Identify which cell holds the provided text, then report its [x, y] central coordinate. 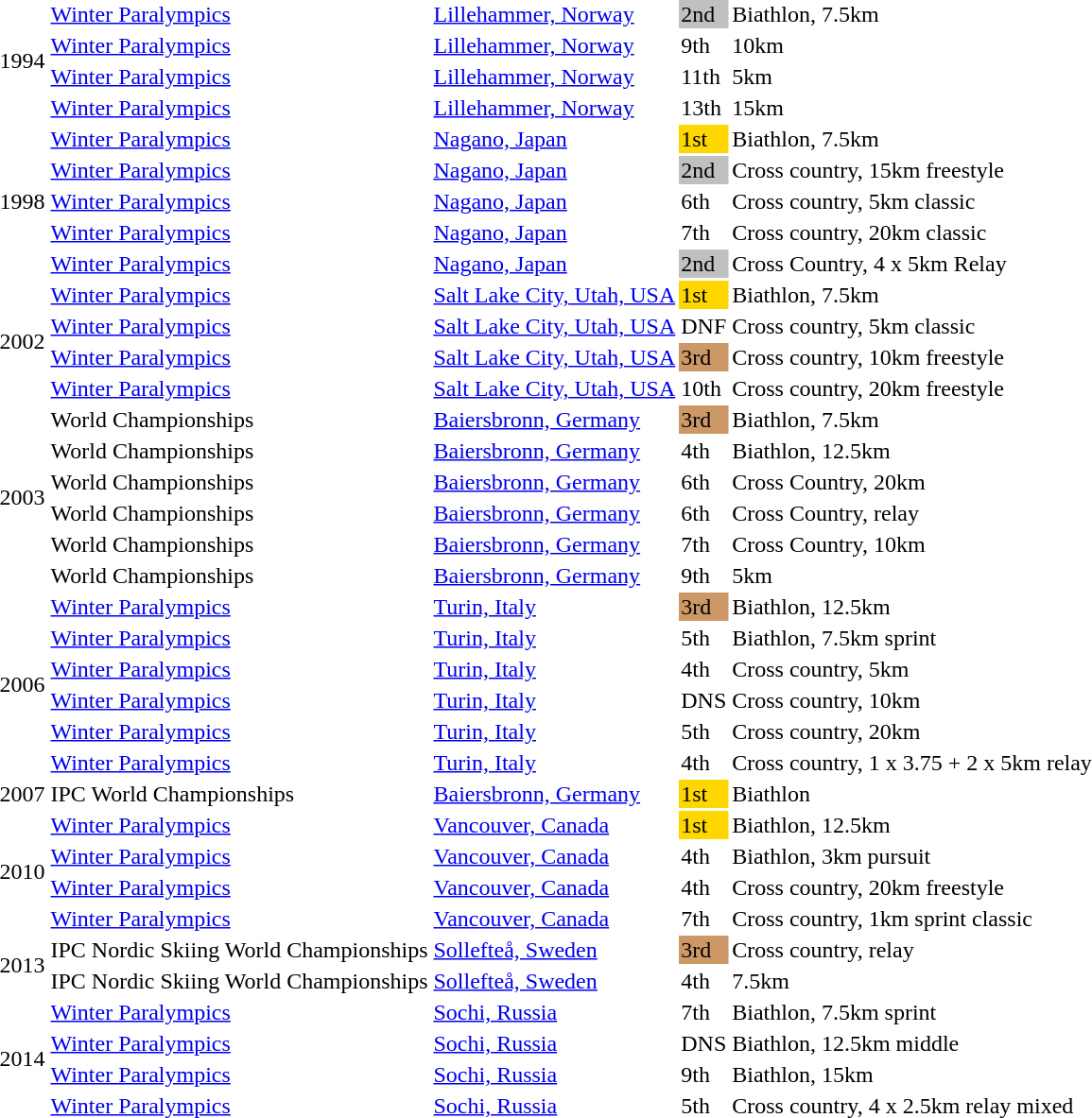
10th [703, 388]
IPC World Championships [239, 794]
DNF [703, 326]
13th [703, 108]
11th [703, 77]
